Detect which cell encompasses the target text, then output its [x, y] center coordinate. 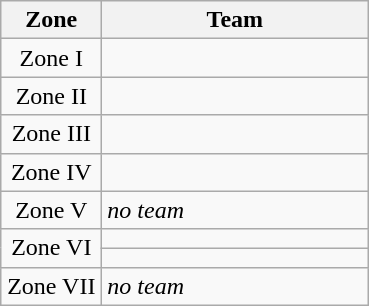
Zone I [52, 58]
Zone [52, 20]
Zone III [52, 134]
Zone VII [52, 286]
Zone V [52, 210]
Zone VI [52, 248]
Zone IV [52, 172]
Team [235, 20]
Zone II [52, 96]
